Locate the cell with the specified text and output its [x, y] center coordinate. 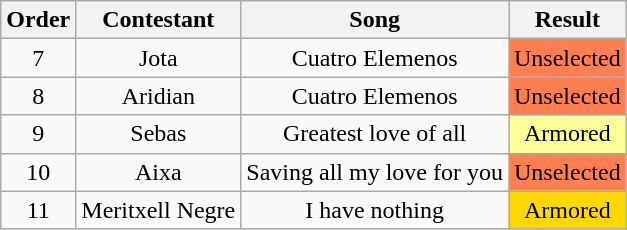
8 [38, 96]
Saving all my love for you [375, 172]
Contestant [158, 20]
Sebas [158, 134]
Jota [158, 58]
Meritxell Negre [158, 210]
Song [375, 20]
9 [38, 134]
Aridian [158, 96]
Greatest love of all [375, 134]
Aixa [158, 172]
10 [38, 172]
7 [38, 58]
11 [38, 210]
Result [567, 20]
Order [38, 20]
I have nothing [375, 210]
